Capture the cell that displays the provided text and extract its (x, y) central coordinate. 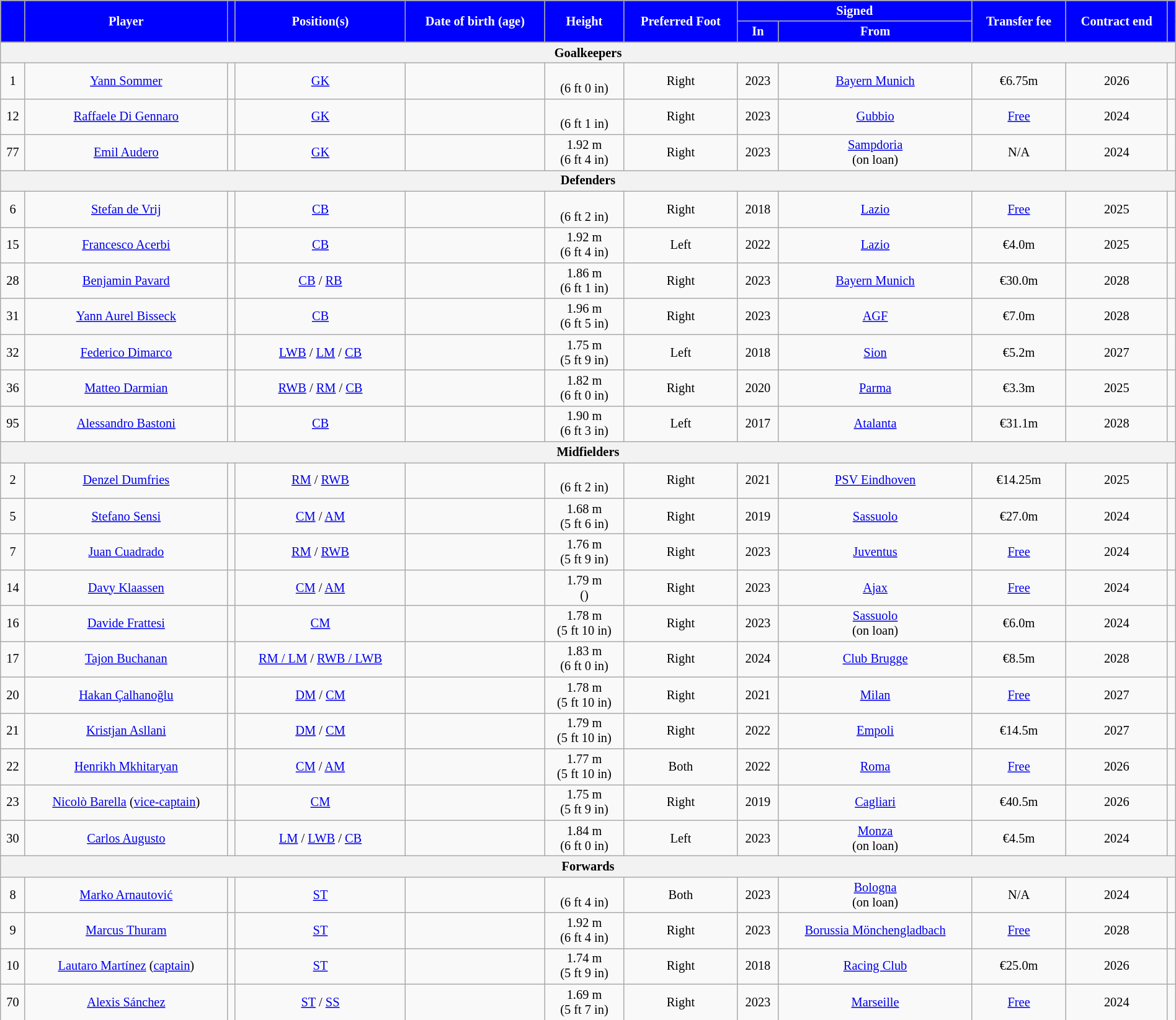
1.69 m(5 ft 7 in) (584, 1002)
€25.0m (1018, 966)
Sassuolo (875, 516)
Monza(on loan) (875, 838)
1.79 m(5 ft 10 in) (584, 731)
Davy Klaassen (126, 588)
1.76 m(5 ft 9 in) (584, 552)
LWB / LM / CB (320, 352)
Hakan Çalhanoğlu (126, 695)
Benjamin Pavard (126, 280)
Empoli (875, 731)
Ajax (875, 588)
1.79 m() (584, 588)
ST / SS (320, 1002)
23 (13, 802)
1.90 m(6 ft 3 in) (584, 424)
20 (13, 695)
32 (13, 352)
€30.0m (1018, 280)
Alexis Sánchez (126, 1002)
Cagliari (875, 802)
AGF (875, 316)
14 (13, 588)
Defenders (588, 181)
2017 (758, 424)
CB / RB (320, 280)
RWB / RM / CB (320, 388)
€40.5m (1018, 802)
Yann Sommer (126, 81)
Marseille (875, 1002)
Stefano Sensi (126, 516)
12 (13, 117)
21 (13, 731)
Date of birth (age) (475, 21)
77 (13, 153)
€4.0m (1018, 245)
RM / LM / RWB / LWB (320, 659)
36 (13, 388)
1.68 m(5 ft 6 in) (584, 516)
Bologna(on loan) (875, 895)
Racing Club (875, 966)
Carlos Augusto (126, 838)
Juventus (875, 552)
1.74 m(5 ft 9 in) (584, 966)
6 (13, 209)
€31.1m (1018, 424)
2 (13, 480)
€5.2m (1018, 352)
Gubbio (875, 117)
Henrikh Mkhitaryan (126, 766)
Contract end (1116, 21)
1.86 m(6 ft 1 in) (584, 280)
€3.3m (1018, 388)
€4.5m (1018, 838)
Preferred Foot (681, 21)
Raffaele Di Gennaro (126, 117)
1.96 m(6 ft 5 in) (584, 316)
22 (13, 766)
1.83 m(6 ft 0 in) (584, 659)
Atalanta (875, 424)
Goalkeepers (588, 53)
Sampdoria(on loan) (875, 153)
1 (13, 81)
€7.0m (1018, 316)
Midfielders (588, 452)
Borussia Mönchengladbach (875, 931)
€8.5m (1018, 659)
16 (13, 624)
95 (13, 424)
Lautaro Martínez (captain) (126, 966)
Roma (875, 766)
Height (584, 21)
Juan Cuadrado (126, 552)
Denzel Dumfries (126, 480)
28 (13, 280)
€6.75m (1018, 81)
7 (13, 552)
Parma (875, 388)
(6 ft 1 in) (584, 117)
Sion (875, 352)
Club Brugge (875, 659)
Yann Aurel Bisseck (126, 316)
Signed (855, 11)
9 (13, 931)
PSV Eindhoven (875, 480)
Player (126, 21)
From (875, 32)
30 (13, 838)
15 (13, 245)
Francesco Acerbi (126, 245)
Davide Frattesi (126, 624)
(6 ft 4 in) (584, 895)
31 (13, 316)
Marcus Thuram (126, 931)
70 (13, 1002)
€14.5m (1018, 731)
Sassuolo(on loan) (875, 624)
Federico Dimarco (126, 352)
In (758, 32)
Milan (875, 695)
Stefan de Vrij (126, 209)
1.84 m(6 ft 0 in) (584, 838)
1.77 m(5 ft 10 in) (584, 766)
€14.25m (1018, 480)
Kristjan Asllani (126, 731)
Position(s) (320, 21)
Forwards (588, 866)
Marko Arnautović (126, 895)
5 (13, 516)
Nicolò Barella (vice-captain) (126, 802)
€6.0m (1018, 624)
Matteo Darmian (126, 388)
2020 (758, 388)
10 (13, 966)
LM / LWB / CB (320, 838)
17 (13, 659)
Alessandro Bastoni (126, 424)
Transfer fee (1018, 21)
Tajon Buchanan (126, 659)
(6 ft 0 in) (584, 81)
€27.0m (1018, 516)
1.82 m(6 ft 0 in) (584, 388)
Emil Audero (126, 153)
8 (13, 895)
